Locate the cell with the specified text and output its [x, y] center coordinate. 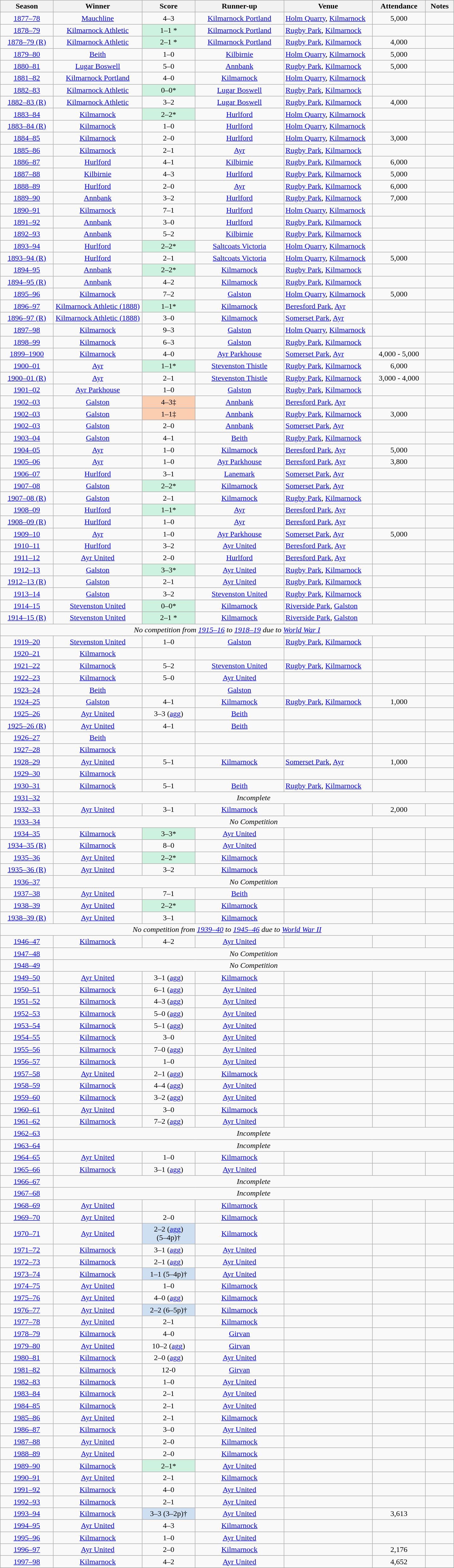
1911–12 [27, 558]
1960–61 [27, 1109]
1893–94 (R) [27, 258]
1962–63 [27, 1134]
1968–69 [27, 1205]
1921–22 [27, 666]
1912–13 [27, 570]
1979–80 [27, 1346]
1996–97 [27, 1550]
Lanemark [240, 474]
1900–01 (R) [27, 378]
1906–07 [27, 474]
Season [27, 6]
1881–82 [27, 78]
1977–78 [27, 1322]
1991–92 [27, 1490]
1908–09 [27, 510]
4–3 (agg) [168, 1002]
2,000 [399, 810]
1893–94 [27, 246]
3–2 (agg) [168, 1097]
1886–87 [27, 162]
1963–64 [27, 1146]
6–1 (agg) [168, 990]
1899–1900 [27, 354]
1890–91 [27, 210]
1892–93 [27, 234]
1932–33 [27, 810]
1908–09 (R) [27, 522]
1914–15 [27, 606]
1878–79 [27, 30]
3,613 [399, 1514]
1924–25 [27, 702]
1885–86 [27, 150]
1894–95 (R) [27, 282]
1879–80 [27, 54]
3,800 [399, 462]
1989–90 [27, 1466]
Venue [328, 6]
1997–98 [27, 1562]
Runner-up [240, 6]
5–0 (agg) [168, 1014]
1925–26 (R) [27, 726]
4,000 - 5,000 [399, 354]
1983–84 [27, 1394]
1883–84 (R) [27, 126]
1988–89 [27, 1454]
1992–93 [27, 1502]
1937–38 [27, 893]
1925–26 [27, 714]
1970–71 [27, 1234]
1971–72 [27, 1250]
Winner [98, 6]
1901–02 [27, 390]
1965–66 [27, 1169]
2,176 [399, 1550]
1933–34 [27, 822]
1900–01 [27, 366]
Notes [440, 6]
1896–97 (R) [27, 318]
1946–47 [27, 942]
1907–08 (R) [27, 498]
1883–84 [27, 114]
1880–81 [27, 66]
1978–79 [27, 1334]
1928–29 [27, 762]
2–0 (agg) [168, 1358]
Mauchline [98, 18]
4,652 [399, 1562]
1947–48 [27, 954]
1931–32 [27, 798]
1882–83 [27, 90]
2–2 (agg)(5–4p)† [168, 1234]
1922–23 [27, 678]
1955–56 [27, 1049]
1994–95 [27, 1526]
1949–50 [27, 978]
No competition from 1915–16 to 1918–19 due to World War I [227, 630]
1–1‡ [168, 414]
1903–04 [27, 438]
1895–96 [27, 294]
1975–76 [27, 1298]
1913–14 [27, 594]
7–0 (agg) [168, 1049]
1–1 * [168, 30]
1984–85 [27, 1406]
1878–79 (R) [27, 42]
1923–24 [27, 690]
4–4 (agg) [168, 1085]
1972–73 [27, 1262]
1964–65 [27, 1157]
1973–74 [27, 1274]
1938–39 [27, 905]
3–3 (3–2p)† [168, 1514]
1907–08 [27, 486]
4–3‡ [168, 402]
6–3 [168, 342]
1958–59 [27, 1085]
1935–36 (R) [27, 870]
1887–88 [27, 174]
1927–28 [27, 750]
Score [168, 6]
1980–81 [27, 1358]
9–3 [168, 330]
1961–62 [27, 1122]
1982–83 [27, 1382]
1967–68 [27, 1193]
1990–91 [27, 1478]
1956–57 [27, 1061]
1948–49 [27, 966]
1929–30 [27, 774]
1909–10 [27, 534]
1877–78 [27, 18]
1898–99 [27, 342]
1986–87 [27, 1430]
3–3 (agg) [168, 714]
12-0 [168, 1370]
1981–82 [27, 1370]
1897–98 [27, 330]
1884–85 [27, 138]
Attendance [399, 6]
1888–89 [27, 186]
4–0 (agg) [168, 1298]
1912–13 (R) [27, 582]
1889–90 [27, 198]
1950–51 [27, 990]
1987–88 [27, 1442]
1995–96 [27, 1538]
1936–37 [27, 882]
10–2 (agg) [168, 1346]
7–2 (agg) [168, 1122]
1930–31 [27, 786]
1969–70 [27, 1217]
1920–21 [27, 654]
1935–36 [27, 858]
1891–92 [27, 222]
1905–06 [27, 462]
5–1 (agg) [168, 1025]
1951–52 [27, 1002]
1959–60 [27, 1097]
1934–35 (R) [27, 846]
1957–58 [27, 1073]
3,000 - 4,000 [399, 378]
1953–54 [27, 1025]
2–1* [168, 1466]
1934–35 [27, 834]
8–0 [168, 846]
7–2 [168, 294]
1985–86 [27, 1418]
1–1 (5–4p)† [168, 1274]
1974–75 [27, 1286]
1993–94 [27, 1514]
1910–11 [27, 546]
1954–55 [27, 1037]
2–2 (6–5p)† [168, 1310]
1914–15 (R) [27, 618]
No competition from 1939–40 to 1945–46 due to World War II [227, 930]
1919–20 [27, 642]
1904–05 [27, 450]
7,000 [399, 198]
1896–97 [27, 306]
1966–67 [27, 1181]
1938–39 (R) [27, 918]
1976–77 [27, 1310]
1952–53 [27, 1014]
1882–83 (R) [27, 102]
1926–27 [27, 738]
1894–95 [27, 270]
